Extract the (X, Y) coordinate from the center of the cell holding the provided text.  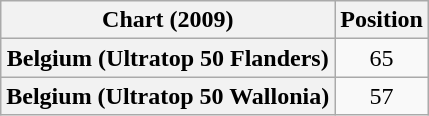
Chart (2009) (168, 20)
65 (382, 58)
Position (382, 20)
57 (382, 96)
Belgium (Ultratop 50 Wallonia) (168, 96)
Belgium (Ultratop 50 Flanders) (168, 58)
